Identify which cell holds the provided text, then report its (x, y) central coordinate. 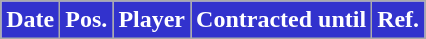
Ref. (398, 20)
Contracted until (282, 20)
Date (30, 20)
Player (152, 20)
Pos. (86, 20)
